Scan for the cell matching the given text and deliver its (x, y) coordinate at center. 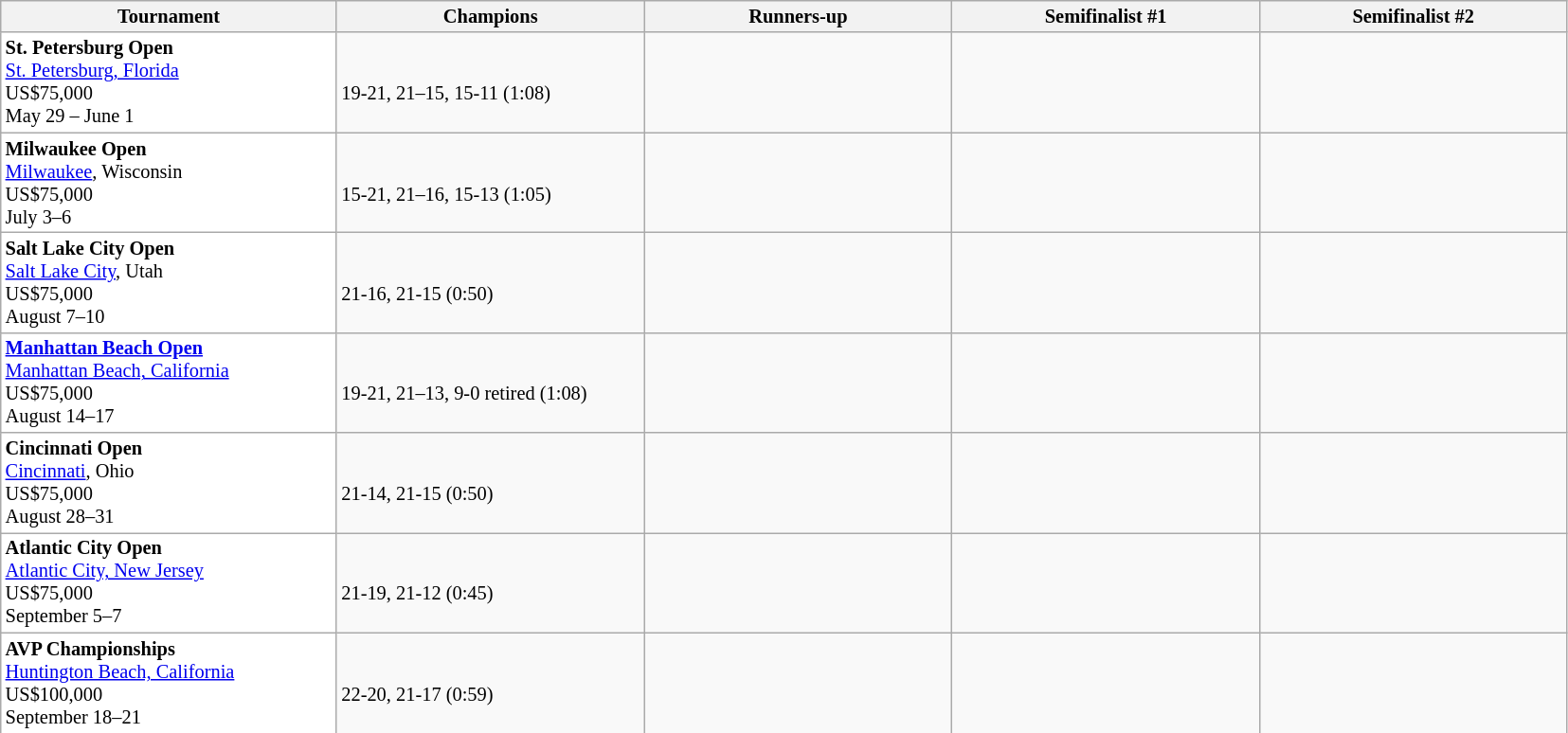
Tournament (169, 16)
Semifinalist #1 (1107, 16)
Semifinalist #2 (1414, 16)
21-19, 21-12 (0:45) (491, 582)
AVP ChampionshipsHuntington Beach, CaliforniaUS$100,000September 18–21 (169, 683)
Manhattan Beach OpenManhattan Beach, CaliforniaUS$75,000August 14–17 (169, 383)
Milwaukee OpenMilwaukee, WisconsinUS$75,000July 3–6 (169, 183)
15-21, 21–16, 15-13 (1:05) (491, 183)
19-21, 21–15, 15-11 (1:08) (491, 82)
19-21, 21–13, 9-0 retired (1:08) (491, 383)
21-16, 21-15 (0:50) (491, 282)
St. Petersburg OpenSt. Petersburg, FloridaUS$75,000May 29 – June 1 (169, 82)
22-20, 21-17 (0:59) (491, 683)
Atlantic City OpenAtlantic City, New JerseyUS$75,000September 5–7 (169, 582)
21-14, 21-15 (0:50) (491, 483)
Cincinnati OpenCincinnati, OhioUS$75,000August 28–31 (169, 483)
Salt Lake City OpenSalt Lake City, UtahUS$75,000August 7–10 (169, 282)
Champions (491, 16)
Runners-up (798, 16)
